Search for the cell housing the specified text and yield its (x, y) center coordinate. 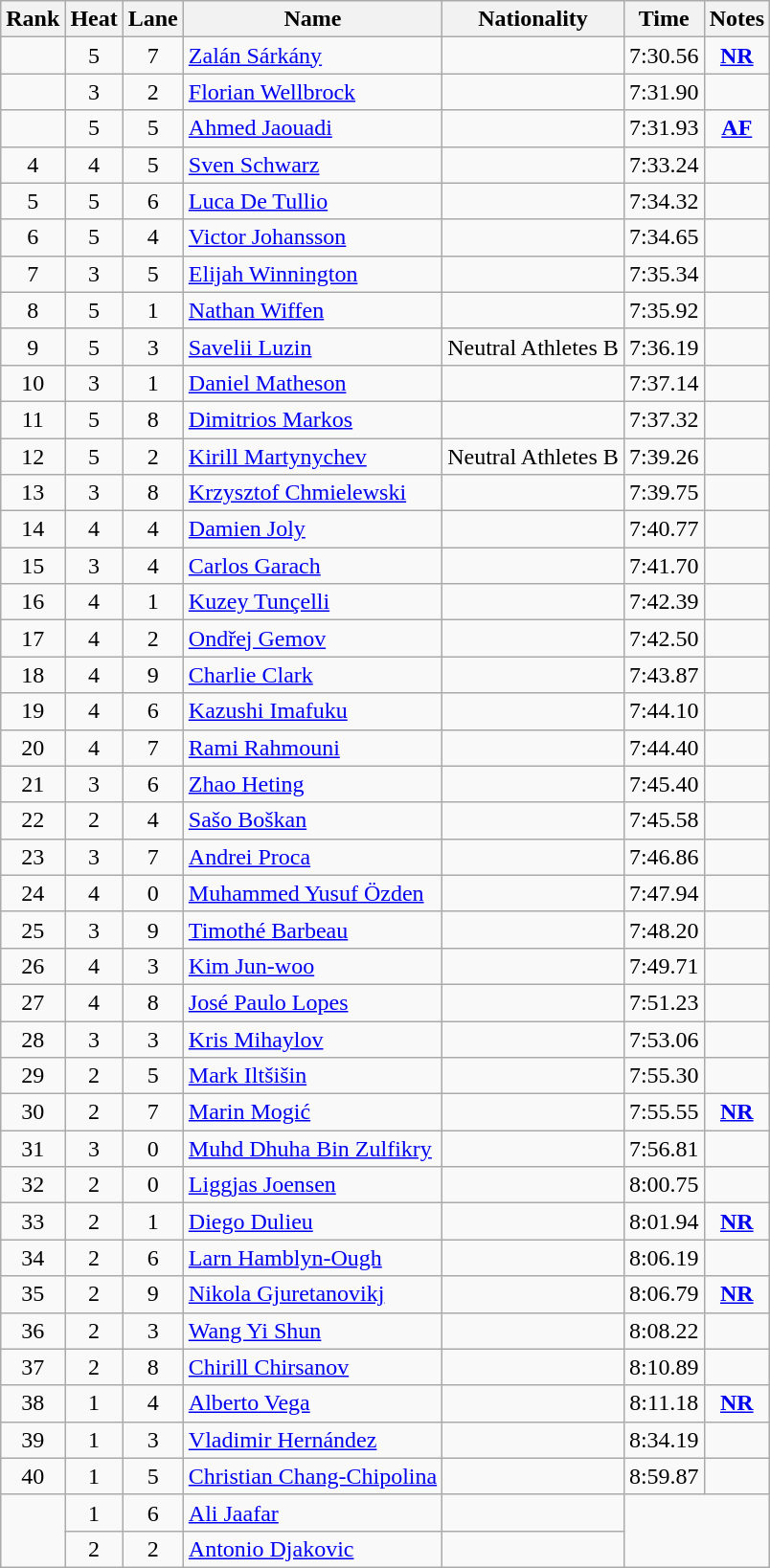
8:08.22 (664, 1331)
Andrei Proca (312, 857)
39 (33, 1440)
7:37.14 (664, 383)
7:49.71 (664, 966)
Ondřej Gemov (312, 638)
14 (33, 529)
Damien Joly (312, 529)
7:30.56 (664, 56)
7:43.87 (664, 675)
7:31.93 (664, 128)
8:10.89 (664, 1367)
8:06.19 (664, 1258)
Rank (33, 19)
25 (33, 930)
7:55.30 (664, 1076)
17 (33, 638)
Luca De Tullio (312, 201)
Savelii Luzin (312, 347)
10 (33, 383)
Kris Mihaylov (312, 1039)
Sven Schwarz (312, 165)
Zalán Sárkány (312, 56)
Daniel Matheson (312, 383)
7:56.81 (664, 1149)
Nationality (533, 19)
7:36.19 (664, 347)
Marin Mogić (312, 1112)
Timothé Barbeau (312, 930)
29 (33, 1076)
Victor Johansson (312, 237)
7:45.58 (664, 820)
11 (33, 419)
7:39.75 (664, 493)
18 (33, 675)
7:46.86 (664, 857)
12 (33, 457)
Kim Jun-woo (312, 966)
8:34.19 (664, 1440)
Charlie Clark (312, 675)
24 (33, 893)
15 (33, 566)
8:00.75 (664, 1185)
7:31.90 (664, 92)
Diego Dulieu (312, 1221)
34 (33, 1258)
33 (33, 1221)
Time (664, 19)
13 (33, 493)
7:44.10 (664, 711)
35 (33, 1294)
7:34.32 (664, 201)
Chirill Chirsanov (312, 1367)
Carlos Garach (312, 566)
AF (736, 128)
Kirill Martynychev (312, 457)
Notes (736, 19)
26 (33, 966)
Christian Chang-Chipolina (312, 1476)
Nikola Gjuretanovikj (312, 1294)
38 (33, 1403)
36 (33, 1331)
19 (33, 711)
7:42.39 (664, 602)
Name (312, 19)
20 (33, 748)
7:47.94 (664, 893)
7:40.77 (664, 529)
7:42.50 (664, 638)
Alberto Vega (312, 1403)
Rami Rahmouni (312, 748)
Wang Yi Shun (312, 1331)
Kuzey Tunçelli (312, 602)
22 (33, 820)
8:01.94 (664, 1221)
7:39.26 (664, 457)
Mark Iltšišin (312, 1076)
7:37.32 (664, 419)
7:45.40 (664, 784)
Florian Wellbrock (312, 92)
7:48.20 (664, 930)
37 (33, 1367)
8:06.79 (664, 1294)
8:59.87 (664, 1476)
7:53.06 (664, 1039)
Heat (94, 19)
Antonio Djakovic (312, 1549)
Zhao Heting (312, 784)
7:44.40 (664, 748)
Lane (153, 19)
30 (33, 1112)
7:55.55 (664, 1112)
Dimitrios Markos (312, 419)
21 (33, 784)
Sašo Boškan (312, 820)
31 (33, 1149)
7:35.34 (664, 274)
28 (33, 1039)
Liggjas Joensen (312, 1185)
27 (33, 1002)
Vladimir Hernández (312, 1440)
8:11.18 (664, 1403)
Larn Hamblyn-Ough (312, 1258)
7:35.92 (664, 310)
7:41.70 (664, 566)
16 (33, 602)
José Paulo Lopes (312, 1002)
Muhammed Yusuf Özden (312, 893)
7:34.65 (664, 237)
40 (33, 1476)
Kazushi Imafuku (312, 711)
Elijah Winnington (312, 274)
Nathan Wiffen (312, 310)
32 (33, 1185)
7:51.23 (664, 1002)
Ahmed Jaouadi (312, 128)
7:33.24 (664, 165)
Krzysztof Chmielewski (312, 493)
Ali Jaafar (312, 1512)
Muhd Dhuha Bin Zulfikry (312, 1149)
23 (33, 857)
